Provide the [X, Y] coordinate of the cell's center where the given text is located.  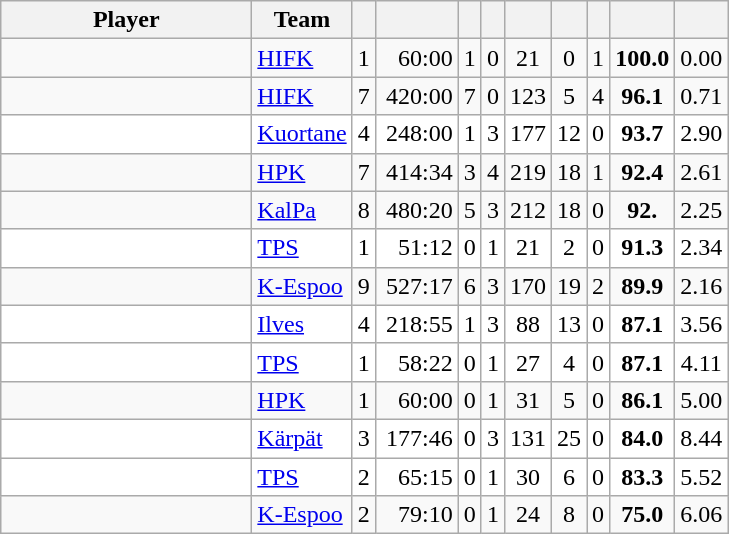
5.52 [702, 477]
218:55 [416, 324]
131 [528, 438]
84.0 [642, 438]
480:20 [416, 210]
19 [568, 286]
2.34 [702, 248]
93.7 [642, 134]
75.0 [642, 515]
8.44 [702, 438]
79:10 [416, 515]
9 [364, 286]
177 [528, 134]
5.00 [702, 400]
65:15 [416, 477]
89.9 [642, 286]
527:17 [416, 286]
6.06 [702, 515]
Kärpät [302, 438]
83.3 [642, 477]
Player [126, 20]
2.16 [702, 286]
92. [642, 210]
Ilves [302, 324]
219 [528, 172]
4.11 [702, 362]
86.1 [642, 400]
420:00 [416, 96]
3.56 [702, 324]
92.4 [642, 172]
Kuortane [302, 134]
2.90 [702, 134]
13 [568, 324]
0.00 [702, 58]
177:46 [416, 438]
12 [568, 134]
31 [528, 400]
100.0 [642, 58]
58:22 [416, 362]
27 [528, 362]
2.61 [702, 172]
Team [302, 20]
24 [528, 515]
25 [568, 438]
51:12 [416, 248]
96.1 [642, 96]
0.71 [702, 96]
212 [528, 210]
88 [528, 324]
123 [528, 96]
91.3 [642, 248]
2.25 [702, 210]
30 [528, 477]
414:34 [416, 172]
248:00 [416, 134]
170 [528, 286]
KalPa [302, 210]
